From the cell containing the given text, extract its center point as [X, Y] coordinate. 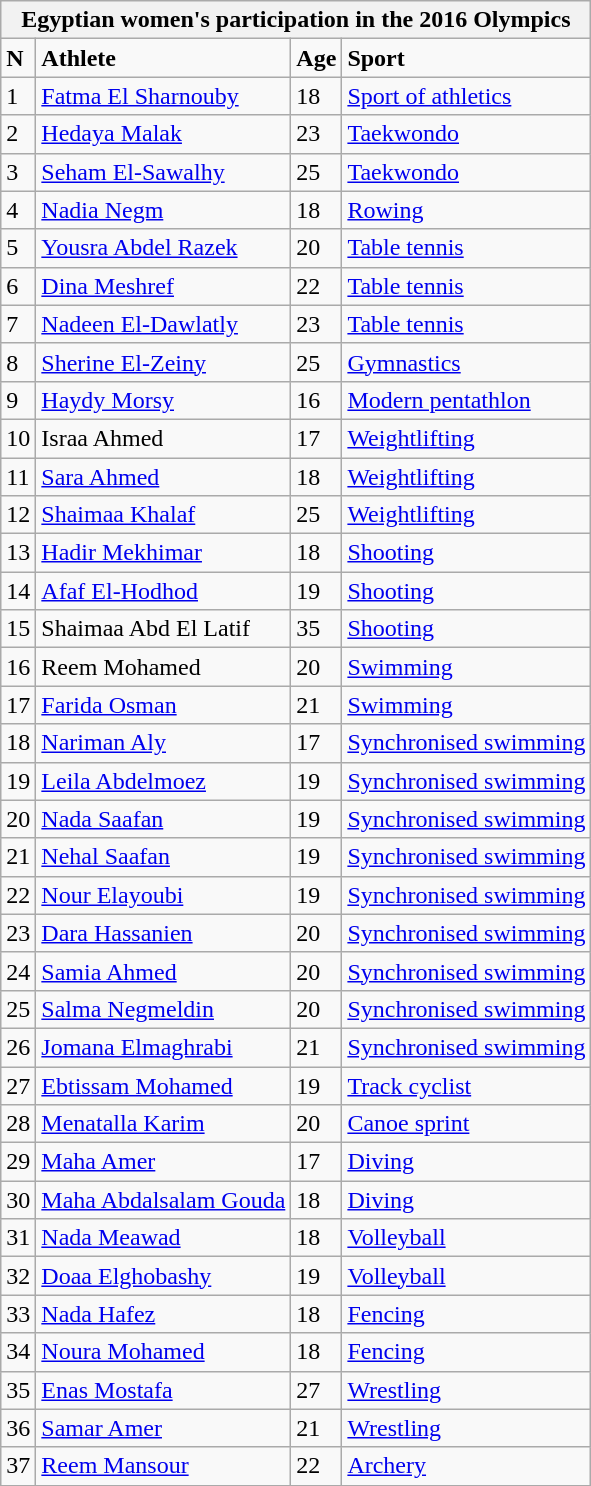
Reem Mohamed [164, 667]
32 [18, 1276]
Archery [466, 1466]
31 [18, 1238]
34 [18, 1352]
Dina Meshref [164, 286]
9 [18, 400]
Noura Mohamed [164, 1352]
Leila Abdelmoez [164, 781]
Shaimaa Khalaf [164, 515]
Afaf El-Hodhod [164, 591]
10 [18, 438]
Salma Negmeldin [164, 1009]
Nadia Negm [164, 210]
28 [18, 1124]
Nada Hafez [164, 1314]
Sara Ahmed [164, 477]
N [18, 58]
Hedaya Malak [164, 134]
30 [18, 1200]
1 [18, 96]
11 [18, 477]
Athlete [164, 58]
Modern pentathlon [466, 400]
15 [18, 629]
Hadir Mekhimar [164, 553]
24 [18, 971]
Age [316, 58]
5 [18, 248]
Maha Abdalsalam Gouda [164, 1200]
Samia Ahmed [164, 971]
3 [18, 172]
37 [18, 1466]
8 [18, 362]
Canoe sprint [466, 1124]
Menatalla Karim [164, 1124]
33 [18, 1314]
6 [18, 286]
Nada Meawad [164, 1238]
Nariman Aly [164, 743]
29 [18, 1162]
36 [18, 1428]
7 [18, 324]
Seham El-Sawalhy [164, 172]
Maha Amer [164, 1162]
Ebtissam Mohamed [164, 1085]
Egyptian women's participation in the 2016 Olympics [296, 20]
Enas Mostafa [164, 1390]
13 [18, 553]
Fatma El Sharnouby [164, 96]
Israa Ahmed [164, 438]
Farida Osman [164, 705]
Dara Hassanien [164, 933]
14 [18, 591]
Gymnastics [466, 362]
4 [18, 210]
Samar Amer [164, 1428]
Sport [466, 58]
Reem Mansour [164, 1466]
Shaimaa Abd El Latif [164, 629]
Nada Saafan [164, 819]
Haydy Morsy [164, 400]
Sherine El-Zeiny [164, 362]
Nadeen El-Dawlatly [164, 324]
Nour Elayoubi [164, 895]
2 [18, 134]
12 [18, 515]
Jomana Elmaghrabi [164, 1047]
26 [18, 1047]
Doaa Elghobashy [164, 1276]
Track cyclist [466, 1085]
Rowing [466, 210]
Nehal Saafan [164, 857]
Sport of athletics [466, 96]
Yousra Abdel Razek [164, 248]
